Capture the cell that displays the provided text and extract its (X, Y) central coordinate. 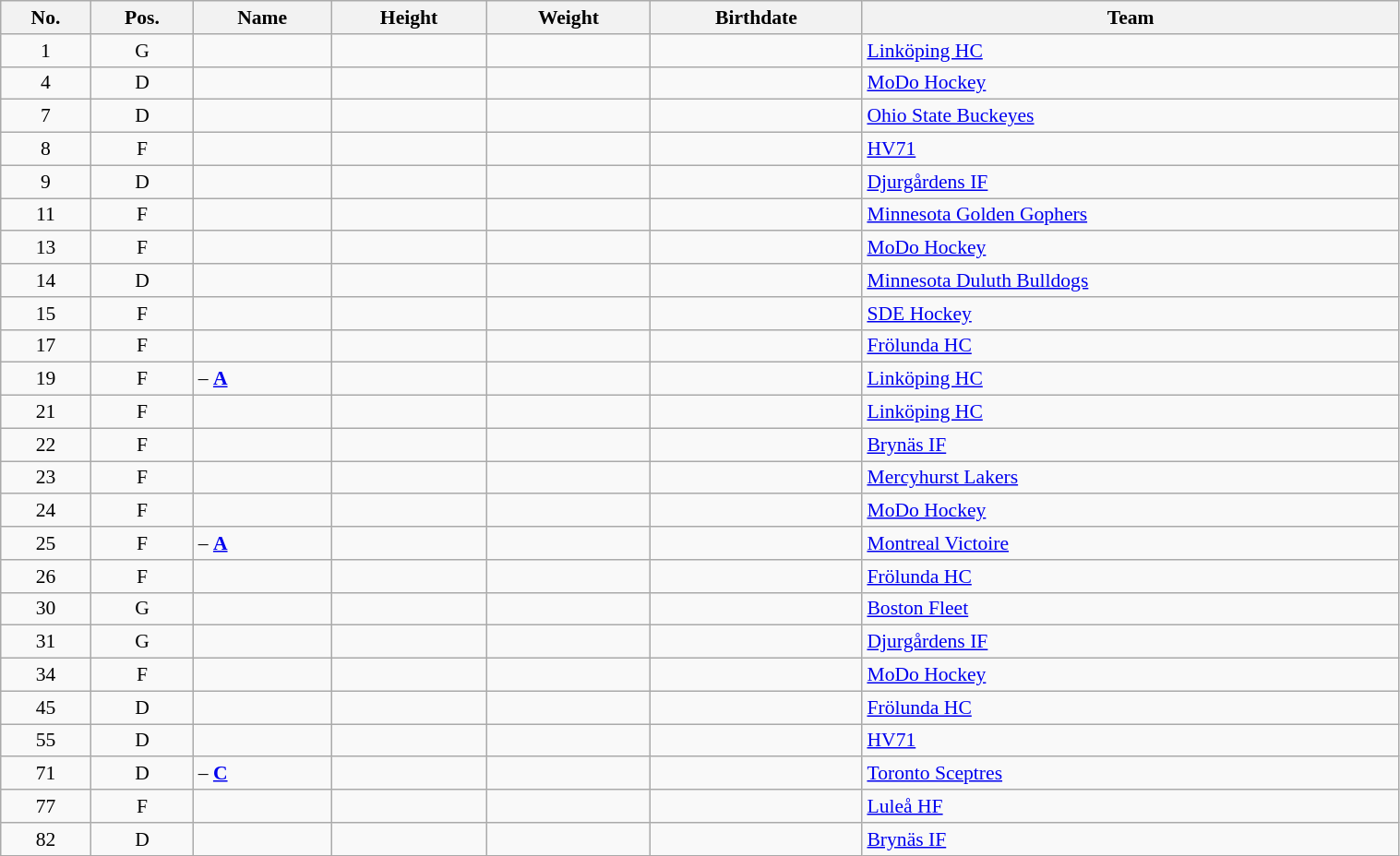
77 (46, 806)
Boston Fleet (1131, 609)
Name (262, 18)
4 (46, 83)
11 (46, 215)
34 (46, 675)
45 (46, 707)
Minnesota Duluth Bulldogs (1131, 280)
Toronto Sceptres (1131, 774)
15 (46, 314)
– C (262, 774)
23 (46, 478)
Luleå HF (1131, 806)
Minnesota Golden Gophers (1131, 215)
Weight (568, 18)
31 (46, 642)
1 (46, 51)
71 (46, 774)
19 (46, 379)
9 (46, 182)
Height (410, 18)
17 (46, 346)
55 (46, 741)
8 (46, 149)
21 (46, 412)
26 (46, 577)
82 (46, 839)
Pos. (142, 18)
22 (46, 445)
30 (46, 609)
13 (46, 248)
14 (46, 280)
Team (1131, 18)
No. (46, 18)
24 (46, 511)
Mercyhurst Lakers (1131, 478)
25 (46, 543)
SDE Hockey (1131, 314)
7 (46, 116)
Birthdate (756, 18)
Montreal Victoire (1131, 543)
Ohio State Buckeyes (1131, 116)
